Find where the given text appears and provide that cell's center as (X, Y) coordinate. 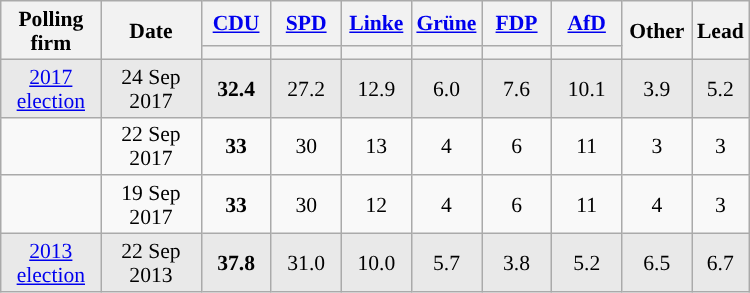
32.4 (236, 88)
13 (376, 146)
SPD (306, 24)
22 Sep 2017 (151, 146)
3.9 (657, 88)
6.7 (720, 263)
Polling firm (51, 30)
AfD (587, 24)
10.1 (587, 88)
24 Sep 2017 (151, 88)
27.2 (306, 88)
37.8 (236, 263)
22 Sep 2013 (151, 263)
12 (376, 205)
Linke (376, 24)
Lead (720, 30)
2017 election (51, 88)
2013 election (51, 263)
CDU (236, 24)
6.0 (446, 88)
FDP (517, 24)
3.8 (517, 263)
Other (657, 30)
5.7 (446, 263)
Date (151, 30)
31.0 (306, 263)
12.9 (376, 88)
10.0 (376, 263)
6.5 (657, 263)
19 Sep 2017 (151, 205)
Grüne (446, 24)
7.6 (517, 88)
